Determine the [x, y] coordinate at the center of the cell enclosing the given text.  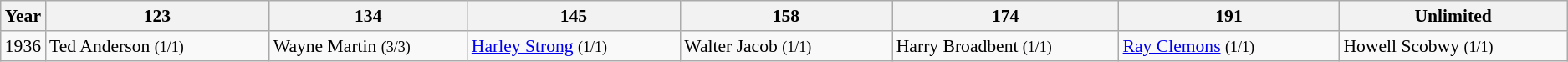
Walter Jacob (1/1) [786, 46]
Ray Clemons (1/1) [1229, 46]
134 [368, 16]
191 [1229, 16]
Harry Broadbent (1/1) [1005, 46]
Unlimited [1453, 16]
Wayne Martin (3/3) [368, 46]
158 [786, 16]
Howell Scobwy (1/1) [1453, 46]
145 [574, 16]
Ted Anderson (1/1) [157, 46]
1936 [23, 46]
123 [157, 16]
Harley Strong (1/1) [574, 46]
174 [1005, 16]
Year [23, 16]
